For the text-containing cell, return its midpoint in (x, y) coordinate format. 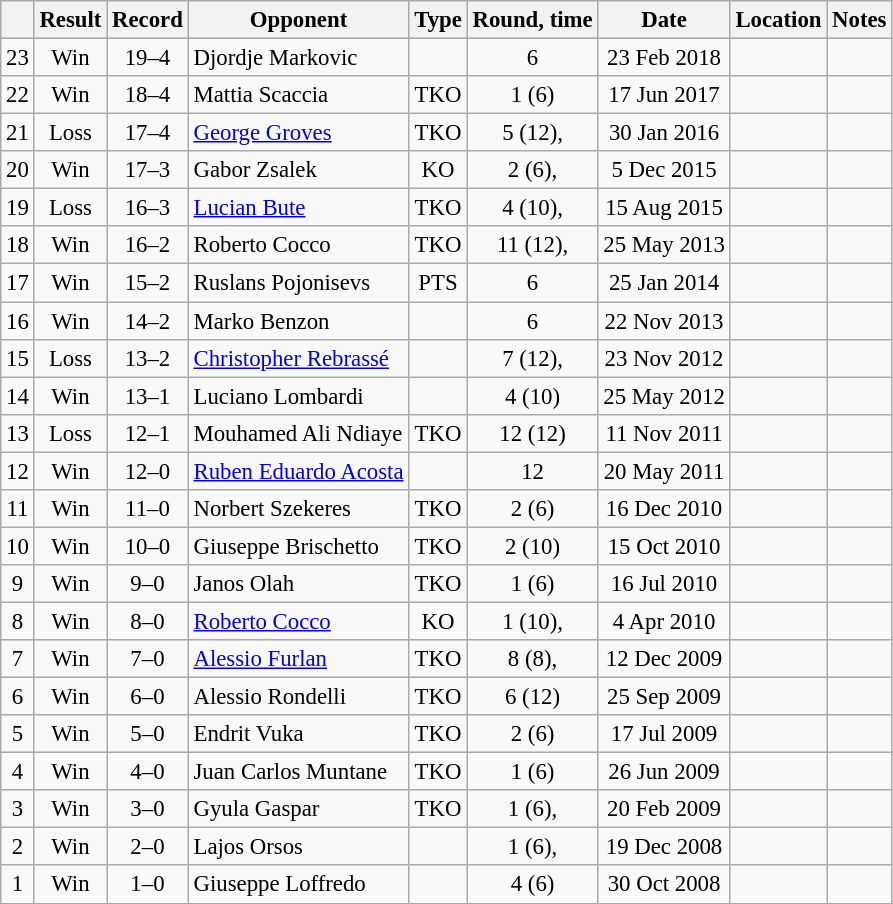
17–3 (148, 170)
5 (18, 734)
Giuseppe Loffredo (298, 885)
Opponent (298, 20)
16–3 (148, 208)
22 Nov 2013 (664, 321)
6 (12) (532, 697)
Ruslans Pojonisevs (298, 283)
Type (438, 20)
Norbert Szekeres (298, 509)
7 (18, 659)
10 (18, 546)
1 (18, 885)
2 (6), (532, 170)
2 (18, 847)
17–4 (148, 133)
5 (12), (532, 133)
25 Sep 2009 (664, 697)
6–0 (148, 697)
3–0 (148, 809)
Giuseppe Brischetto (298, 546)
1–0 (148, 885)
12–1 (148, 433)
5 Dec 2015 (664, 170)
7–0 (148, 659)
4 (10) (532, 396)
16–2 (148, 245)
3 (18, 809)
23 Feb 2018 (664, 58)
10–0 (148, 546)
13–1 (148, 396)
George Groves (298, 133)
14 (18, 396)
14–2 (148, 321)
16 Jul 2010 (664, 584)
20 (18, 170)
Mouhamed Ali Ndiaye (298, 433)
Endrit Vuka (298, 734)
Mattia Scaccia (298, 95)
25 May 2013 (664, 245)
30 Oct 2008 (664, 885)
11–0 (148, 509)
2–0 (148, 847)
30 Jan 2016 (664, 133)
8–0 (148, 621)
13 (18, 433)
8 (18, 621)
Date (664, 20)
22 (18, 95)
17 Jun 2017 (664, 95)
25 Jan 2014 (664, 283)
11 Nov 2011 (664, 433)
15 (18, 358)
18 (18, 245)
9 (18, 584)
Result (70, 20)
18–4 (148, 95)
Notes (860, 20)
Round, time (532, 20)
Janos Olah (298, 584)
12 (12) (532, 433)
25 May 2012 (664, 396)
Gabor Zsalek (298, 170)
9–0 (148, 584)
23 (18, 58)
Lajos Orsos (298, 847)
11 (12), (532, 245)
20 May 2011 (664, 471)
1 (10), (532, 621)
12 Dec 2009 (664, 659)
20 Feb 2009 (664, 809)
4–0 (148, 772)
13–2 (148, 358)
15 Oct 2010 (664, 546)
8 (8), (532, 659)
4 (18, 772)
5–0 (148, 734)
Luciano Lombardi (298, 396)
Ruben Eduardo Acosta (298, 471)
16 Dec 2010 (664, 509)
2 (10) (532, 546)
Marko Benzon (298, 321)
12–0 (148, 471)
Record (148, 20)
19 Dec 2008 (664, 847)
19–4 (148, 58)
Location (778, 20)
26 Jun 2009 (664, 772)
11 (18, 509)
23 Nov 2012 (664, 358)
16 (18, 321)
17 (18, 283)
4 (6) (532, 885)
17 Jul 2009 (664, 734)
4 (10), (532, 208)
15 Aug 2015 (664, 208)
Djordje Markovic (298, 58)
Gyula Gaspar (298, 809)
21 (18, 133)
Alessio Furlan (298, 659)
15–2 (148, 283)
19 (18, 208)
4 Apr 2010 (664, 621)
Alessio Rondelli (298, 697)
Lucian Bute (298, 208)
7 (12), (532, 358)
Juan Carlos Muntane (298, 772)
Christopher Rebrassé (298, 358)
PTS (438, 283)
